Find where the given text appears and provide that cell's center as (X, Y) coordinate. 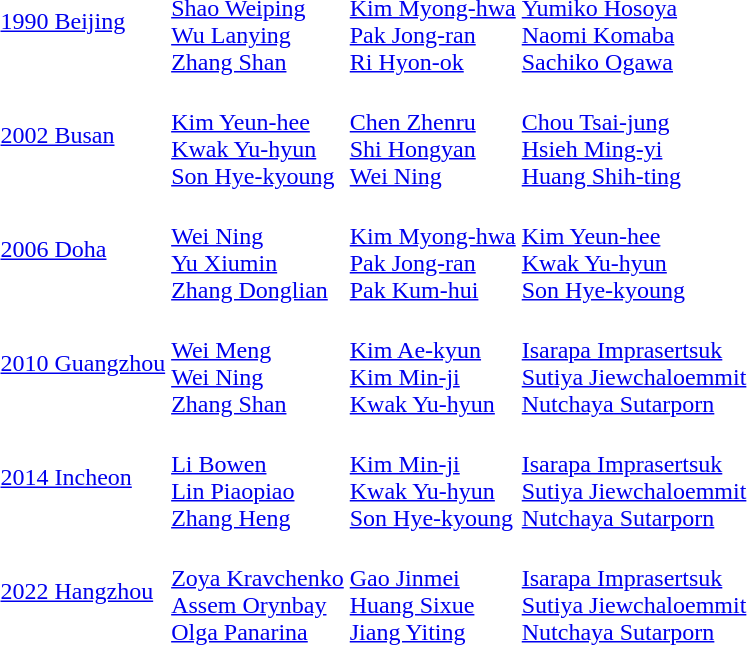
Wei MengWei NingZhang Shan (258, 364)
Kim Min-jiKwak Yu-hyunSon Hye-kyoung (432, 478)
Kim Yeun-heeKwak Yu-hyunSon Hye-kyoung (258, 136)
Kim Ae-kyunKim Min-jiKwak Yu-hyun (432, 364)
Kim Myong-hwaPak Jong-ranPak Kum-hui (432, 250)
Chen ZhenruShi HongyanWei Ning (432, 136)
Wei NingYu XiuminZhang Donglian (258, 250)
Li BowenLin PiaopiaoZhang Heng (258, 478)
